Output the [x, y] coordinate of the center of the cell containing the given text.  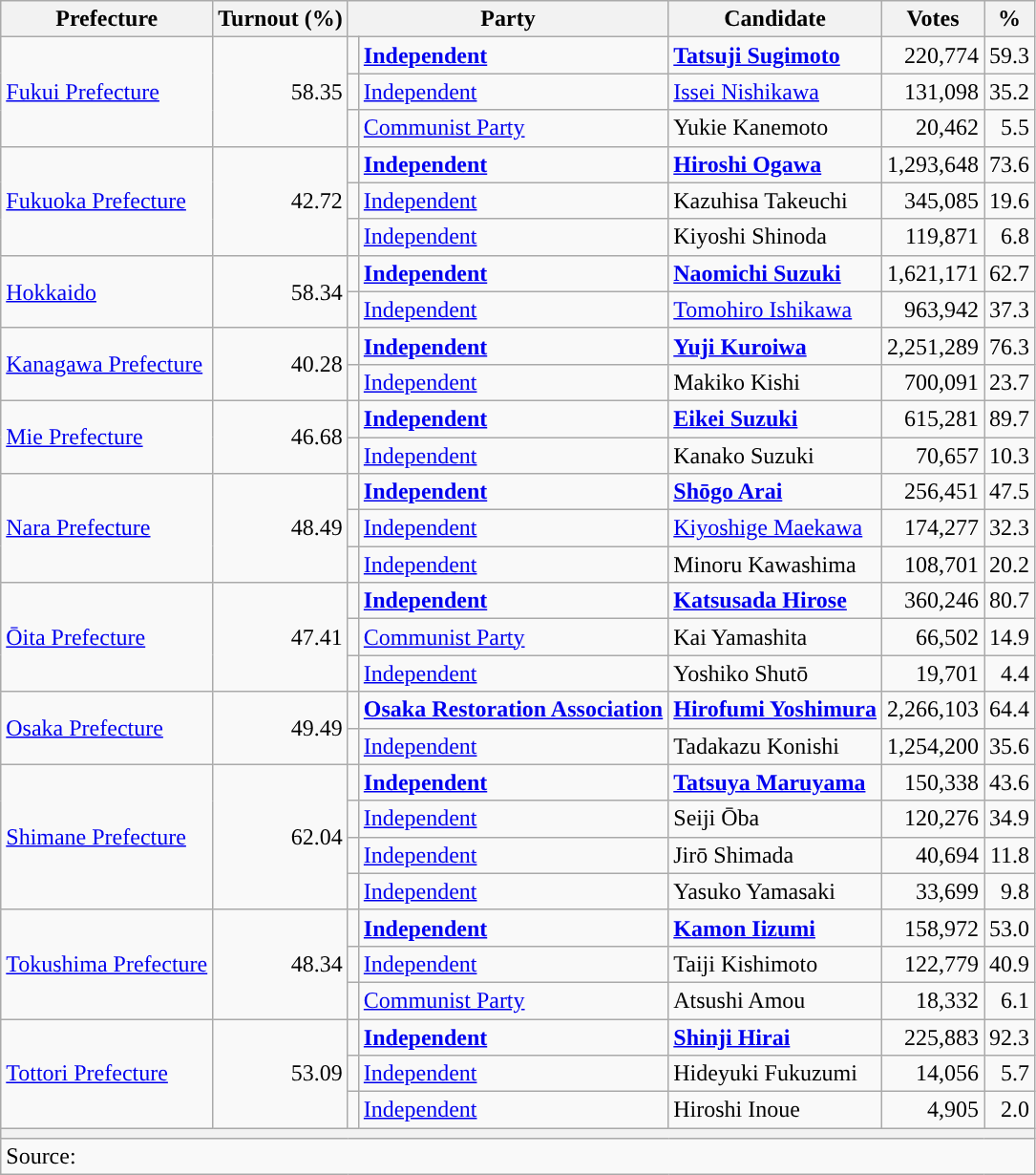
76.3 [1010, 346]
Seiji Ōba [775, 819]
40.28 [281, 364]
Katsusada Hirose [775, 601]
4.4 [1010, 673]
Taiji Kishimoto [775, 964]
Atsushi Amou [775, 1000]
9.8 [1010, 891]
Nara Prefecture [107, 528]
32.3 [1010, 528]
43.6 [1010, 782]
70,657 [934, 456]
Hirofumi Yoshimura [775, 710]
11.8 [1010, 855]
Naomichi Suzuki [775, 273]
2,266,103 [934, 710]
Turnout (%) [281, 19]
Yuji Kuroiwa [775, 346]
64.4 [1010, 710]
220,774 [934, 55]
6.1 [1010, 1000]
Tadakazu Konishi [775, 746]
Tatsuji Sugimoto [775, 55]
23.7 [1010, 382]
Hideyuki Fukuzumi [775, 1074]
Issei Nishikawa [775, 92]
14.9 [1010, 637]
Kanagawa Prefecture [107, 364]
108,701 [934, 565]
700,091 [934, 382]
Candidate [775, 19]
Tatsuya Maruyama [775, 782]
53.09 [281, 1073]
34.9 [1010, 819]
59.3 [1010, 55]
58.34 [281, 291]
Minoru Kawashima [775, 565]
58.35 [281, 92]
963,942 [934, 310]
Mie Prefecture [107, 437]
1,293,648 [934, 164]
Tokushima Prefecture [107, 964]
615,281 [934, 418]
Tomohiro Ishikawa [775, 310]
Fukuoka Prefecture [107, 201]
Fukui Prefecture [107, 92]
Shōgo Arai [775, 492]
Party [508, 19]
40,694 [934, 855]
158,972 [934, 928]
20,462 [934, 128]
Yoshiko Shutō [775, 673]
53.0 [1010, 928]
33,699 [934, 891]
20.2 [1010, 565]
Hokkaido [107, 291]
Osaka Prefecture [107, 728]
48.49 [281, 528]
92.3 [1010, 1036]
225,883 [934, 1036]
Yasuko Yamasaki [775, 891]
Kanako Suzuki [775, 456]
4,905 [934, 1110]
19,701 [934, 673]
345,085 [934, 201]
Ōita Prefecture [107, 637]
6.8 [1010, 237]
Source: [518, 1157]
Makiko Kishi [775, 382]
256,451 [934, 492]
Hiroshi Inoue [775, 1110]
131,098 [934, 92]
47.41 [281, 637]
48.34 [281, 964]
2.0 [1010, 1110]
14,056 [934, 1074]
Eikei Suzuki [775, 418]
40.9 [1010, 964]
35.2 [1010, 92]
% [1010, 19]
1,621,171 [934, 273]
42.72 [281, 201]
66,502 [934, 637]
47.5 [1010, 492]
10.3 [1010, 456]
5.7 [1010, 1074]
73.6 [1010, 164]
2,251,289 [934, 346]
Kai Yamashita [775, 637]
Prefecture [107, 19]
62.7 [1010, 273]
Kiyoshige Maekawa [775, 528]
Votes [934, 19]
150,338 [934, 782]
Yukie Kanemoto [775, 128]
Shinji Hirai [775, 1036]
Kazuhisa Takeuchi [775, 201]
Osaka Restoration Association [513, 710]
360,246 [934, 601]
122,779 [934, 964]
37.3 [1010, 310]
5.5 [1010, 128]
1,254,200 [934, 746]
62.04 [281, 837]
Hiroshi Ogawa [775, 164]
Kiyoshi Shinoda [775, 237]
19.6 [1010, 201]
119,871 [934, 237]
Shimane Prefecture [107, 837]
80.7 [1010, 601]
Jirō Shimada [775, 855]
120,276 [934, 819]
35.6 [1010, 746]
46.68 [281, 437]
18,332 [934, 1000]
174,277 [934, 528]
Kamon Iizumi [775, 928]
49.49 [281, 728]
89.7 [1010, 418]
Tottori Prefecture [107, 1073]
